Identify which cell holds the provided text, then report its [x, y] central coordinate. 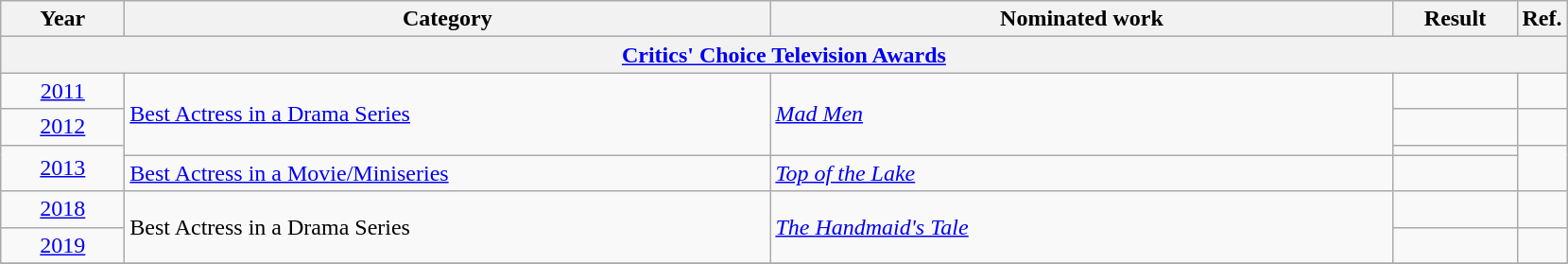
Best Actress in a Movie/Miniseries [448, 173]
The Handmaid's Tale [1081, 227]
Result [1456, 19]
Mad Men [1081, 114]
Nominated work [1081, 19]
Ref. [1542, 19]
2012 [62, 127]
2018 [62, 209]
Top of the Lake [1081, 173]
2011 [62, 91]
2019 [62, 245]
Critics' Choice Television Awards [784, 55]
Category [448, 19]
2013 [62, 168]
Year [62, 19]
